Return the (x, y) coordinate for the center point of the cell that contains the specified text.  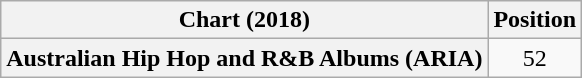
Position (535, 20)
Chart (2018) (244, 20)
52 (535, 58)
Australian Hip Hop and R&B Albums (ARIA) (244, 58)
